Scan for the cell matching the given text and deliver its (x, y) coordinate at center. 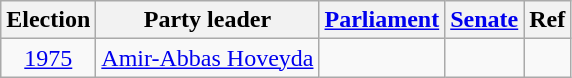
Ref (548, 20)
Parliament (382, 20)
Election (48, 20)
Senate (484, 20)
Amir-Abbas Hoveyda (208, 58)
Party leader (208, 20)
1975 (48, 58)
